Capture the cell that displays the provided text and extract its (x, y) central coordinate. 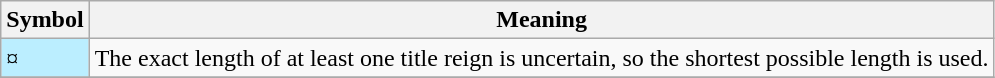
¤ (45, 58)
Symbol (45, 20)
The exact length of at least one title reign is uncertain, so the shortest possible length is used. (542, 58)
Meaning (542, 20)
